Return (X, Y) of the center of cell containing provided text 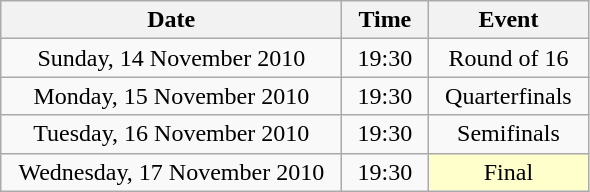
Date (172, 20)
Final (508, 172)
Tuesday, 16 November 2010 (172, 134)
Round of 16 (508, 58)
Quarterfinals (508, 96)
Wednesday, 17 November 2010 (172, 172)
Semifinals (508, 134)
Event (508, 20)
Time (385, 20)
Monday, 15 November 2010 (172, 96)
Sunday, 14 November 2010 (172, 58)
